Output the [X, Y] coordinate of the center of the cell containing the given text.  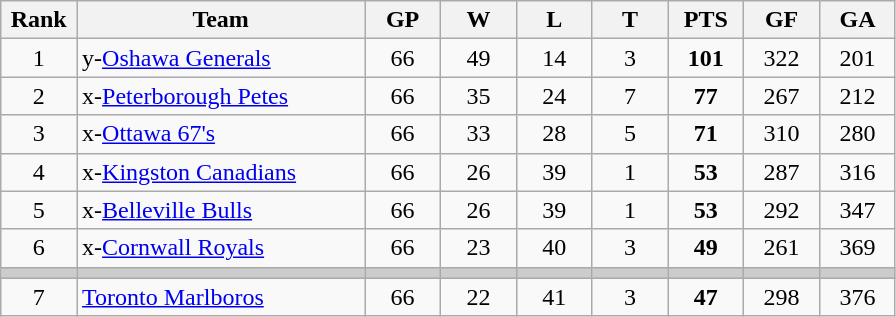
201 [857, 58]
212 [857, 96]
x-Ottawa 67's [221, 134]
347 [857, 210]
6 [39, 248]
280 [857, 134]
369 [857, 248]
T [630, 20]
Rank [39, 20]
310 [782, 134]
77 [706, 96]
292 [782, 210]
322 [782, 58]
GP [403, 20]
40 [554, 248]
71 [706, 134]
L [554, 20]
4 [39, 172]
PTS [706, 20]
GA [857, 20]
x-Belleville Bulls [221, 210]
23 [479, 248]
x-Kingston Canadians [221, 172]
287 [782, 172]
261 [782, 248]
14 [554, 58]
33 [479, 134]
35 [479, 96]
2 [39, 96]
Team [221, 20]
24 [554, 96]
y-Oshawa Generals [221, 58]
376 [857, 297]
x-Peterborough Petes [221, 96]
GF [782, 20]
W [479, 20]
28 [554, 134]
41 [554, 297]
Toronto Marlboros [221, 297]
101 [706, 58]
47 [706, 297]
316 [857, 172]
267 [782, 96]
298 [782, 297]
22 [479, 297]
x-Cornwall Royals [221, 248]
